Detect which cell encompasses the target text, then output its (x, y) center coordinate. 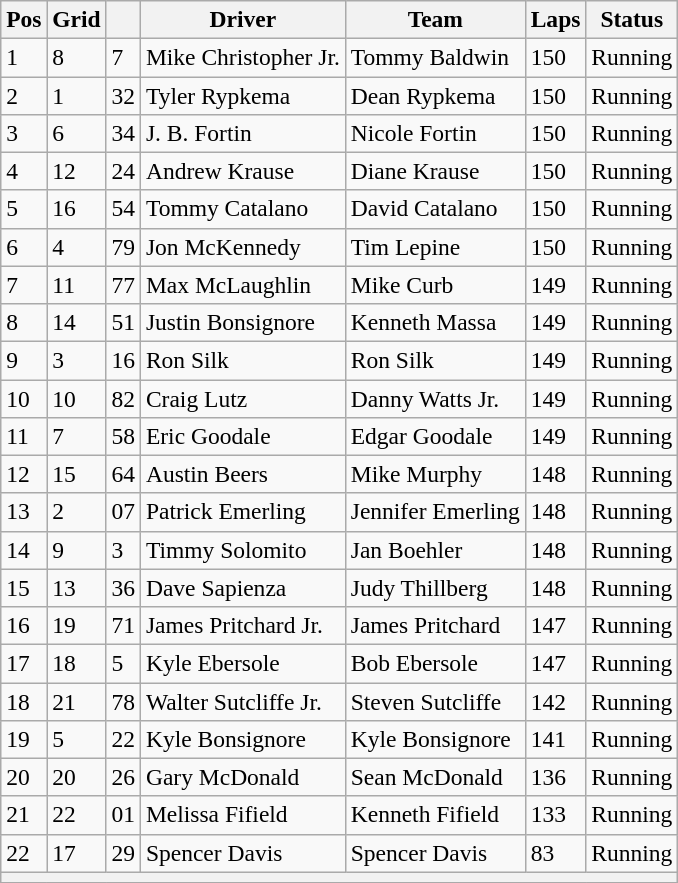
Jennifer Emerling (435, 512)
82 (123, 398)
Danny Watts Jr. (435, 398)
James Pritchard Jr. (242, 625)
Craig Lutz (242, 398)
Tyler Rypkema (242, 95)
J. B. Fortin (242, 133)
David Catalano (435, 209)
Melissa Fifield (242, 815)
78 (123, 701)
71 (123, 625)
Austin Beers (242, 474)
141 (556, 739)
133 (556, 815)
Walter Sutcliffe Jr. (242, 701)
Mike Christopher Jr. (242, 57)
Dave Sapienza (242, 588)
Jan Boehler (435, 550)
54 (123, 209)
Sean McDonald (435, 777)
32 (123, 95)
Jon McKennedy (242, 247)
Max McLaughlin (242, 285)
Steven Sutcliffe (435, 701)
Dean Rypkema (435, 95)
34 (123, 133)
Pos (24, 19)
64 (123, 474)
Kyle Ebersole (242, 663)
07 (123, 512)
Kenneth Fifield (435, 815)
Patrick Emerling (242, 512)
Timmy Solomito (242, 550)
24 (123, 171)
James Pritchard (435, 625)
Kenneth Massa (435, 322)
Tommy Baldwin (435, 57)
Tim Lepine (435, 247)
Status (632, 19)
Edgar Goodale (435, 436)
83 (556, 853)
Gary McDonald (242, 777)
Nicole Fortin (435, 133)
01 (123, 815)
Judy Thillberg (435, 588)
136 (556, 777)
Mike Curb (435, 285)
Grid (76, 19)
Team (435, 19)
26 (123, 777)
Andrew Krause (242, 171)
Justin Bonsignore (242, 322)
Driver (242, 19)
58 (123, 436)
79 (123, 247)
36 (123, 588)
142 (556, 701)
Laps (556, 19)
Eric Goodale (242, 436)
Diane Krause (435, 171)
Tommy Catalano (242, 209)
77 (123, 285)
51 (123, 322)
Bob Ebersole (435, 663)
Mike Murphy (435, 474)
29 (123, 853)
